From the cell containing the given text, extract its center point as [x, y] coordinate. 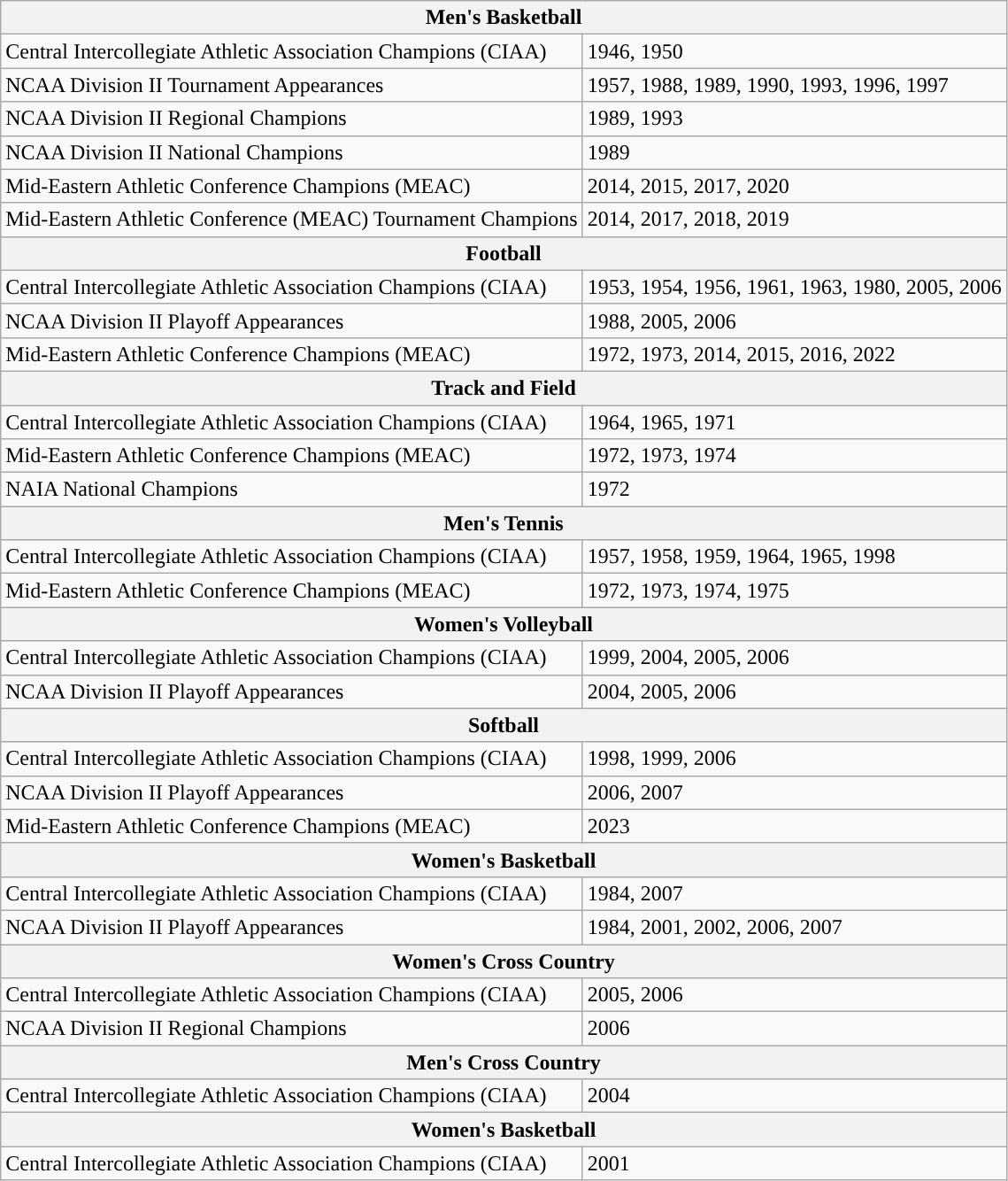
Women's Cross Country [504, 961]
1984, 2007 [795, 893]
1989, 1993 [795, 119]
Women's Volleyball [504, 624]
1957, 1988, 1989, 1990, 1993, 1996, 1997 [795, 85]
1998, 1999, 2006 [795, 759]
1953, 1954, 1956, 1961, 1963, 1980, 2005, 2006 [795, 287]
NCAA Division II National Champions [292, 152]
1946, 1950 [795, 51]
1972, 1973, 2014, 2015, 2016, 2022 [795, 354]
2005, 2006 [795, 995]
1972, 1973, 1974, 1975 [795, 590]
NAIA National Champions [292, 490]
2001 [795, 1163]
1972 [795, 490]
2006, 2007 [795, 792]
NCAA Division II Tournament Appearances [292, 85]
Football [504, 253]
2004 [795, 1096]
2014, 2017, 2018, 2019 [795, 220]
2023 [795, 826]
Men's Cross Country [504, 1062]
Softball [504, 725]
1999, 2004, 2005, 2006 [795, 658]
1988, 2005, 2006 [795, 320]
Men's Basketball [504, 18]
Men's Tennis [504, 523]
1989 [795, 152]
2014, 2015, 2017, 2020 [795, 186]
Track and Field [504, 388]
1984, 2001, 2002, 2006, 2007 [795, 927]
2006 [795, 1029]
1964, 1965, 1971 [795, 422]
2004, 2005, 2006 [795, 691]
Mid-Eastern Athletic Conference (MEAC) Tournament Champions [292, 220]
1972, 1973, 1974 [795, 456]
1957, 1958, 1959, 1964, 1965, 1998 [795, 557]
